Detect which cell encompasses the target text, then output its [x, y] center coordinate. 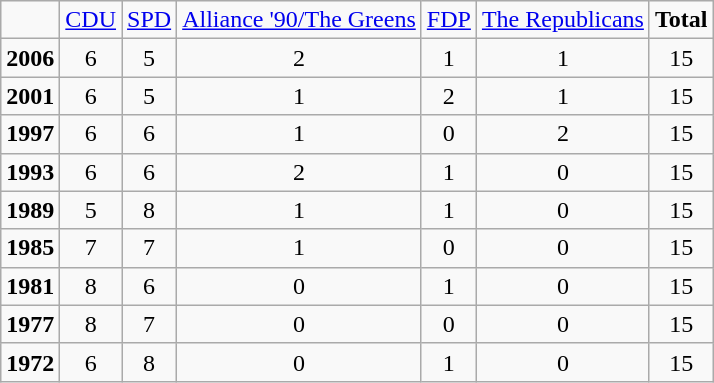
The Republicans [562, 20]
2001 [30, 96]
CDU [91, 20]
1972 [30, 362]
SPD [150, 20]
1981 [30, 286]
Total [681, 20]
1993 [30, 172]
1977 [30, 324]
FDP [448, 20]
1997 [30, 134]
1985 [30, 248]
Alliance '90/The Greens [300, 20]
2006 [30, 58]
1989 [30, 210]
